From the cell containing the given text, extract its center point as [x, y] coordinate. 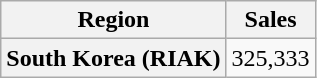
South Korea (RIAK) [114, 58]
Region [114, 20]
325,333 [270, 58]
Sales [270, 20]
